Search for the cell housing the specified text and yield its [x, y] center coordinate. 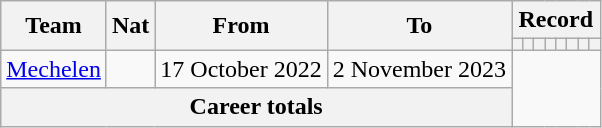
Nat [130, 26]
Team [54, 26]
2 November 2023 [419, 69]
Career totals [256, 107]
Record [556, 20]
From [241, 26]
Mechelen [54, 69]
17 October 2022 [241, 69]
To [419, 26]
